Provide the (X, Y) coordinate of the cell's center where the given text is located.  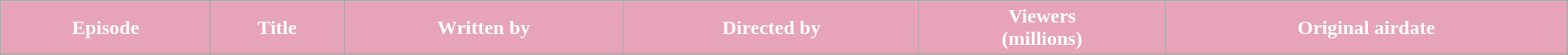
Episode (106, 28)
Viewers(millions) (1042, 28)
Written by (485, 28)
Title (278, 28)
Directed by (771, 28)
Original airdate (1366, 28)
